Return (x, y) of the center of cell containing provided text 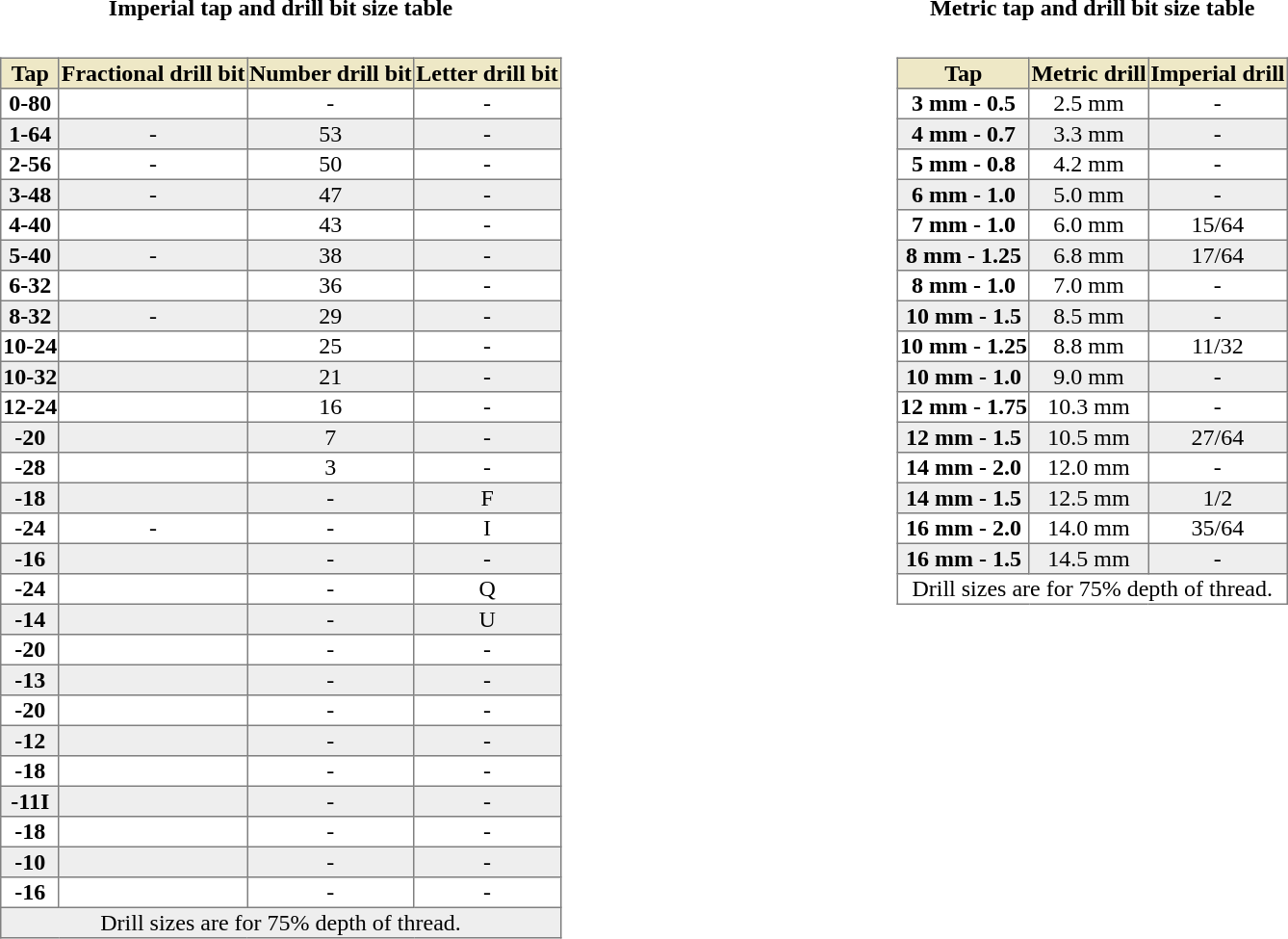
16 mm - 2.0 (964, 529)
11/32 (1218, 347)
14.5 mm (1089, 559)
47 (331, 195)
5-40 (30, 255)
6-32 (30, 286)
-13 (30, 680)
12 mm - 1.75 (964, 407)
Imperial drill (1218, 73)
14 mm - 2.0 (964, 468)
I (487, 529)
6 mm - 1.0 (964, 195)
0-80 (30, 104)
5 mm - 0.8 (964, 165)
4.2 mm (1089, 165)
6.0 mm (1089, 225)
1/2 (1218, 498)
16 (331, 407)
12-24 (30, 407)
53 (331, 134)
Number drill bit (331, 73)
10 mm - 1.0 (964, 377)
3 (331, 468)
Q (487, 589)
10.5 mm (1089, 437)
6.8 mm (1089, 255)
U (487, 619)
21 (331, 377)
-12 (30, 741)
7.0 mm (1089, 286)
F (487, 498)
36 (331, 286)
12.0 mm (1089, 468)
8 mm - 1.25 (964, 255)
10-24 (30, 347)
7 (331, 437)
5.0 mm (1089, 195)
16 mm - 1.5 (964, 559)
14.0 mm (1089, 529)
29 (331, 316)
17/64 (1218, 255)
10 mm - 1.5 (964, 316)
-28 (30, 468)
4-40 (30, 225)
Fractional drill bit (152, 73)
10-32 (30, 377)
8 mm - 1.0 (964, 286)
14 mm - 1.5 (964, 498)
-10 (30, 862)
15/64 (1218, 225)
50 (331, 165)
35/64 (1218, 529)
7 mm - 1.0 (964, 225)
2-56 (30, 165)
27/64 (1218, 437)
Metric drill (1089, 73)
2.5 mm (1089, 104)
12 mm - 1.5 (964, 437)
3.3 mm (1089, 134)
3 mm - 0.5 (964, 104)
12.5 mm (1089, 498)
9.0 mm (1089, 377)
25 (331, 347)
38 (331, 255)
10 mm - 1.25 (964, 347)
4 mm - 0.7 (964, 134)
-11I (30, 801)
8-32 (30, 316)
3-48 (30, 195)
Letter drill bit (487, 73)
-14 (30, 619)
10.3 mm (1089, 407)
8.5 mm (1089, 316)
8.8 mm (1089, 347)
1-64 (30, 134)
43 (331, 225)
